Locate the cell with the specified text and output its (x, y) center coordinate. 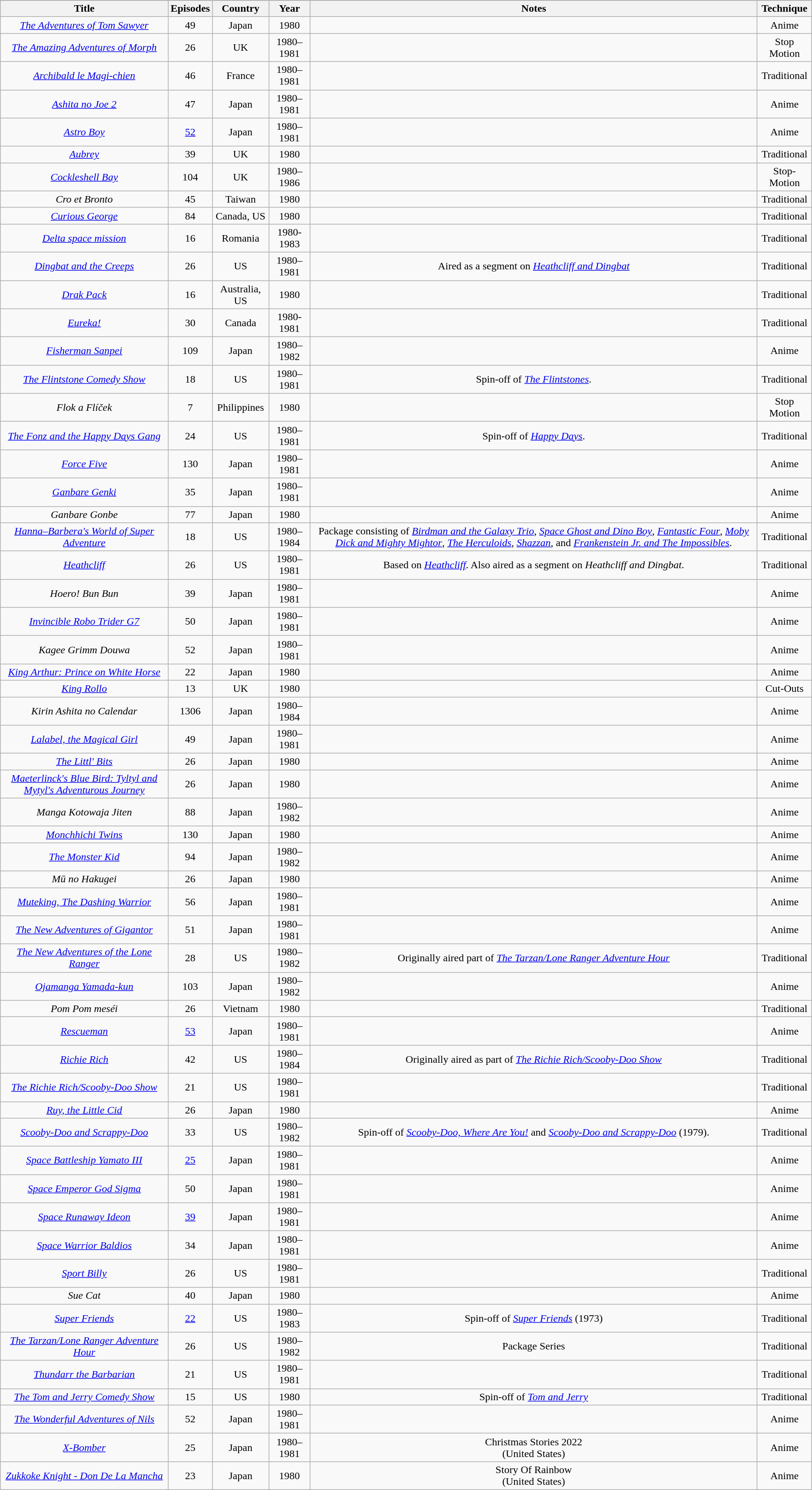
Maeterlinck's Blue Bird: Tyltyl and Mytyl's Adventurous Journey (84, 784)
104 (190, 177)
Story Of Rainbow(United States) (534, 1476)
Thundarr the Barbarian (84, 1374)
33 (190, 1132)
Technique (784, 9)
Pom Pom meséi (84, 1009)
51 (190, 930)
The New Adventures of the Lone Ranger (84, 958)
Super Friends (84, 1318)
Zukkoke Knight - Don De La Mancha (84, 1476)
47 (190, 104)
Aired as a segment on Heathcliff and Dingbat (534, 266)
88 (190, 812)
The Littl' Bits (84, 762)
Ashita no Joe 2 (84, 104)
Astro Boy (84, 132)
Spin-off of The Flintstones. (534, 379)
1980-1981 (290, 323)
Hoero! Bun Bun (84, 593)
7 (190, 408)
Ganbare Genki (84, 492)
Archibald le Magi-chien (84, 75)
1980–1986 (290, 177)
The Amazing Adventures of Morph (84, 48)
Sue Cat (84, 1296)
Sport Billy (84, 1274)
Romania (240, 238)
24 (190, 436)
Aubrey (84, 154)
The Tarzan/Lone Ranger Adventure Hour (84, 1346)
Cut-Outs (784, 688)
Manga Kotowaja Jiten (84, 812)
Lalabel, the Magical Girl (84, 739)
Delta space mission (84, 238)
Based on Heathcliff. Also aired as a segment on Heathcliff and Dingbat. (534, 565)
King Rollo (84, 688)
42 (190, 1059)
The Flintstone Comedy Show (84, 379)
Spin-off of Super Friends (1973) (534, 1318)
France (240, 75)
56 (190, 901)
Curious George (84, 216)
Kagee Grimm Douwa (84, 650)
Fisherman Sanpei (84, 351)
Hanna–Barbera's World of Super Adventure (84, 537)
Cro et Bronto (84, 199)
King Arthur: Prince on White Horse (84, 672)
Flok a Flíček (84, 408)
Kirin Ashita no Calendar (84, 711)
Scooby-Doo and Scrappy-Doo (84, 1132)
Originally aired part of The Tarzan/Lone Ranger Adventure Hour (534, 958)
Heathcliff (84, 565)
Dingbat and the Creeps (84, 266)
Cockleshell Bay (84, 177)
35 (190, 492)
Vietnam (240, 1009)
94 (190, 857)
13 (190, 688)
103 (190, 986)
Eureka! (84, 323)
Space Battleship Yamato III (84, 1161)
The Adventures of Tom Sawyer (84, 25)
Space Emperor God Sigma (84, 1189)
23 (190, 1476)
Mū no Hakugei (84, 879)
Stop-Motion (784, 177)
Philippines (240, 408)
Australia, US (240, 294)
Ruy, the Little Cid (84, 1110)
Space Warrior Baldios (84, 1245)
Spin-off of Tom and Jerry (534, 1397)
Drak Pack (84, 294)
Canada, US (240, 216)
84 (190, 216)
Force Five (84, 464)
40 (190, 1296)
The Wonderful Adventures of Nils (84, 1419)
The Fonz and the Happy Days Gang (84, 436)
15 (190, 1397)
Muteking, The Dashing Warrior (84, 901)
Originally aired as part of The Richie Rich/Scooby-Doo Show (534, 1059)
Notes (534, 9)
Spin-off of Happy Days. (534, 436)
X-Bomber (84, 1447)
Title (84, 9)
Monchhichi Twins (84, 835)
77 (190, 514)
Taiwan (240, 199)
Richie Rich (84, 1059)
The Monster Kid (84, 857)
Invincible Robo Trider G7 (84, 621)
Country (240, 9)
Ganbare Gonbe (84, 514)
28 (190, 958)
46 (190, 75)
Spin-off of Scooby-Doo, Where Are You! and Scooby-Doo and Scrappy-Doo (1979). (534, 1132)
Year (290, 9)
Episodes (190, 9)
1980-1983 (290, 238)
Christmas Stories 2022(United States) (534, 1447)
30 (190, 323)
45 (190, 199)
Canada (240, 323)
The Tom and Jerry Comedy Show (84, 1397)
1306 (190, 711)
The Richie Rich/Scooby-Doo Show (84, 1087)
1980–1983 (290, 1318)
Ojamanga Yamada-kun (84, 986)
34 (190, 1245)
Package Series (534, 1346)
Rescueman (84, 1031)
The New Adventures of Gigantor (84, 930)
53 (190, 1031)
Space Runaway Ideon (84, 1217)
109 (190, 351)
